Pinpoint the cell where the given text exists, returning its [x, y] midpoint coordinate. 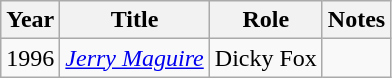
Year [30, 20]
Dicky Fox [266, 58]
Role [266, 20]
Notes [356, 20]
1996 [30, 58]
Title [134, 20]
Jerry Maguire [134, 58]
